Locate the cell with the specified text and output its (X, Y) center coordinate. 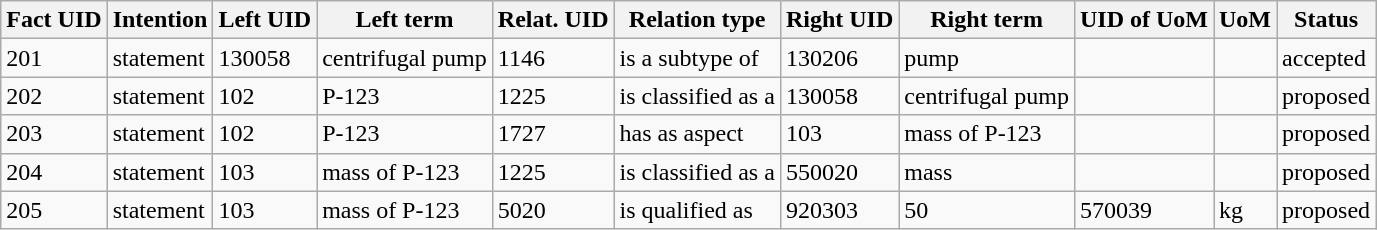
is qualified as (697, 210)
Left term (405, 20)
Right UID (839, 20)
50 (987, 210)
1727 (553, 134)
Relation type (697, 20)
202 (54, 96)
Right term (987, 20)
203 (54, 134)
Status (1326, 20)
UoM (1246, 20)
550020 (839, 172)
130206 (839, 58)
201 (54, 58)
Intention (160, 20)
570039 (1144, 210)
has as aspect (697, 134)
Fact UID (54, 20)
UID of UoM (1144, 20)
205 (54, 210)
is a subtype of (697, 58)
pump (987, 58)
Left UID (265, 20)
Relat. UID (553, 20)
1146 (553, 58)
accepted (1326, 58)
5020 (553, 210)
920303 (839, 210)
kg (1246, 210)
mass (987, 172)
204 (54, 172)
